Determine the [x, y] coordinate at the center of the cell enclosing the given text.  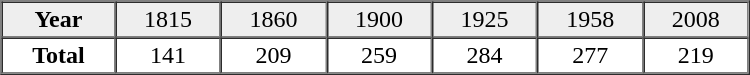
1860 [274, 20]
284 [485, 56]
141 [168, 56]
219 [696, 56]
2008 [696, 20]
1925 [485, 20]
209 [274, 56]
259 [379, 56]
Total [59, 56]
1900 [379, 20]
1958 [590, 20]
1815 [168, 20]
Year [59, 20]
277 [590, 56]
